Detect which cell encompasses the target text, then output its (x, y) center coordinate. 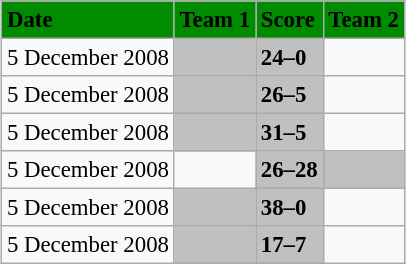
24–0 (290, 57)
31–5 (290, 133)
17–7 (290, 245)
26–5 (290, 95)
26–28 (290, 170)
Date (88, 20)
Score (290, 20)
Team 1 (214, 20)
38–0 (290, 208)
Team 2 (364, 20)
